Find where the given text appears and provide that cell's center as [x, y] coordinate. 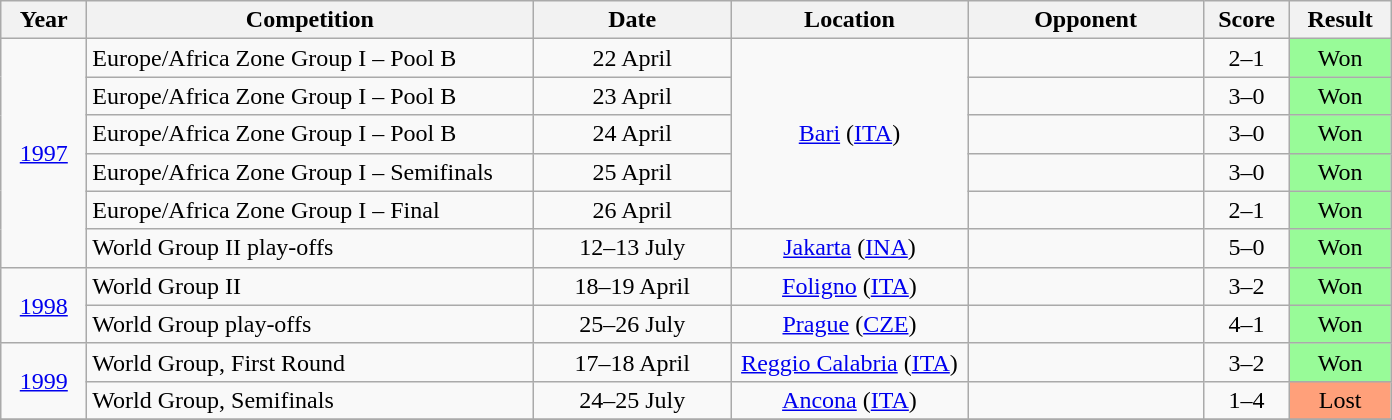
Ancona (ITA) [849, 400]
World Group II play-offs [310, 248]
Foligno (ITA) [849, 286]
Jakarta (INA) [849, 248]
26 April [632, 210]
Year [44, 20]
1998 [44, 305]
Date [632, 20]
Bari (ITA) [849, 134]
25–26 July [632, 324]
World Group, First Round [310, 362]
1997 [44, 153]
Europe/Africa Zone Group I – Final [310, 210]
Opponent [1086, 20]
5–0 [1247, 248]
1–4 [1247, 400]
12–13 July [632, 248]
Result [1340, 20]
23 April [632, 96]
22 April [632, 58]
Score [1247, 20]
17–18 April [632, 362]
24 April [632, 134]
Europe/Africa Zone Group I – Semifinals [310, 172]
Lost [1340, 400]
Reggio Calabria (ITA) [849, 362]
World Group, Semifinals [310, 400]
1999 [44, 381]
World Group play-offs [310, 324]
World Group II [310, 286]
24–25 July [632, 400]
25 April [632, 172]
18–19 April [632, 286]
Location [849, 20]
4–1 [1247, 324]
Prague (CZE) [849, 324]
Competition [310, 20]
